Provide the [X, Y] coordinate of the cell's center where the given text is located.  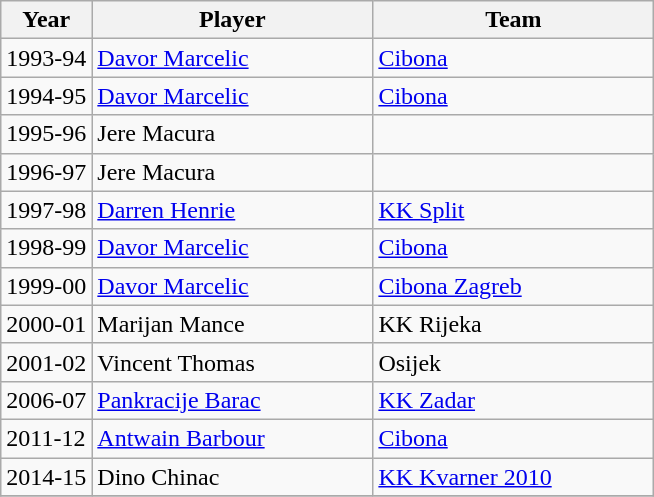
2011-12 [46, 438]
Vincent Thomas [232, 362]
2001-02 [46, 362]
1997-98 [46, 210]
Player [232, 20]
2006-07 [46, 400]
1999-00 [46, 286]
KK Zadar [514, 400]
2014-15 [46, 477]
KK Kvarner 2010 [514, 477]
1995-96 [46, 134]
Pankracije Barac [232, 400]
1998-99 [46, 248]
Antwain Barbour [232, 438]
Darren Henrie [232, 210]
KK Split [514, 210]
KK Rijeka [514, 324]
Osijek [514, 362]
Dino Chinac [232, 477]
1994-95 [46, 96]
Cibona Zagreb [514, 286]
1993-94 [46, 58]
Team [514, 20]
2000-01 [46, 324]
Marijan Mance [232, 324]
1996-97 [46, 172]
Year [46, 20]
